Return the (x, y) coordinate for the center point of the cell that contains the specified text.  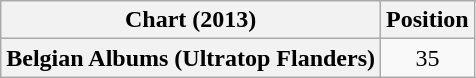
Position (428, 20)
Belgian Albums (Ultratop Flanders) (191, 58)
35 (428, 58)
Chart (2013) (191, 20)
